For the text-containing cell, return its midpoint in [x, y] coordinate format. 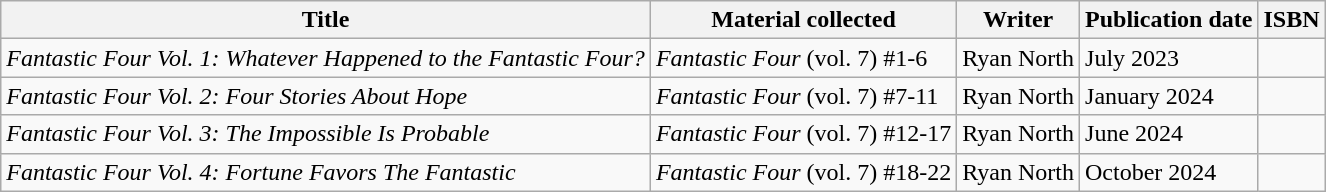
Fantastic Four (vol. 7) #12-17 [803, 134]
Writer [1018, 20]
Fantastic Four Vol. 3: The Impossible Is Probable [326, 134]
ISBN [1292, 20]
January 2024 [1169, 96]
Fantastic Four (vol. 7) #18-22 [803, 172]
Title [326, 20]
Fantastic Four Vol. 4: Fortune Favors The Fantastic [326, 172]
Material collected [803, 20]
June 2024 [1169, 134]
Fantastic Four Vol. 2: Four Stories About Hope [326, 96]
October 2024 [1169, 172]
Fantastic Four (vol. 7) #7-11 [803, 96]
Fantastic Four (vol. 7) #1-6 [803, 58]
Fantastic Four Vol. 1: Whatever Happened to the Fantastic Four? [326, 58]
Publication date [1169, 20]
July 2023 [1169, 58]
